Determine the (X, Y) coordinate at the center of the cell enclosing the given text.  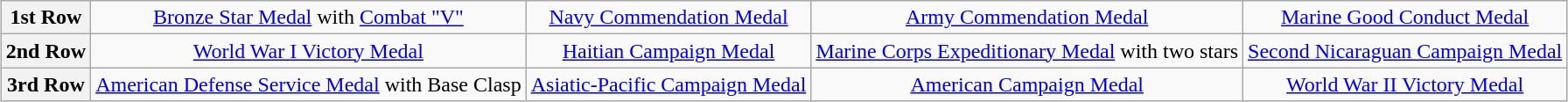
2nd Row (45, 51)
Army Commendation Medal (1027, 18)
Marine Corps Expeditionary Medal with two stars (1027, 51)
Second Nicaraguan Campaign Medal (1405, 51)
Marine Good Conduct Medal (1405, 18)
American Defense Service Medal with Base Clasp (309, 84)
World War I Victory Medal (309, 51)
3rd Row (45, 84)
American Campaign Medal (1027, 84)
World War II Victory Medal (1405, 84)
Navy Commendation Medal (668, 18)
Bronze Star Medal with Combat "V" (309, 18)
Asiatic-Pacific Campaign Medal (668, 84)
Haitian Campaign Medal (668, 51)
1st Row (45, 18)
